Search for the cell housing the specified text and yield its [x, y] center coordinate. 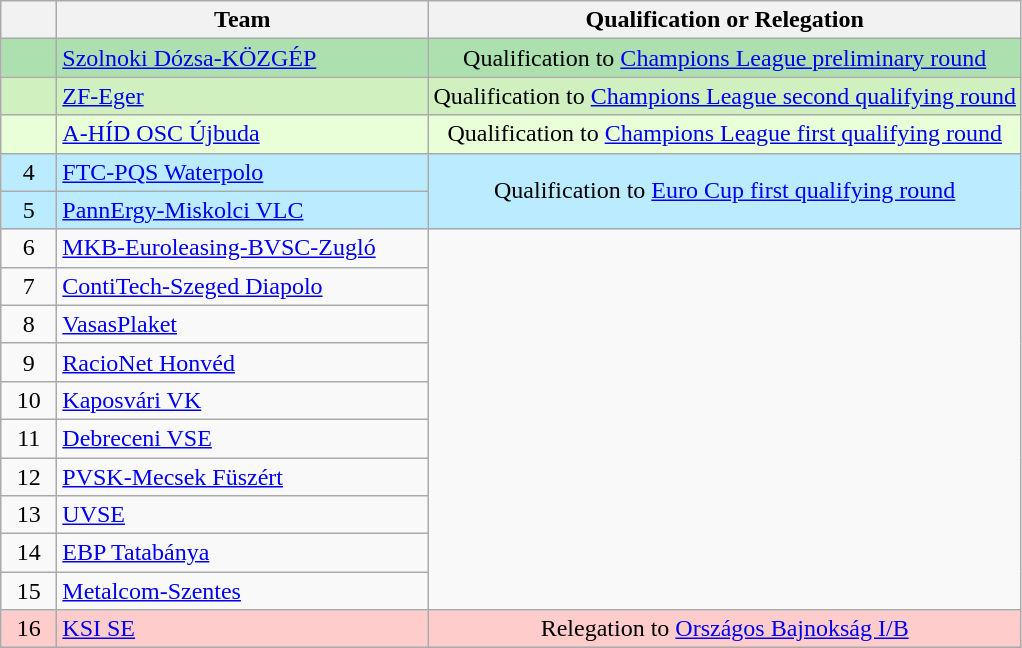
Szolnoki Dózsa-KÖZGÉP [242, 58]
Qualification or Relegation [725, 20]
Team [242, 20]
8 [29, 324]
FTC-PQS Waterpolo [242, 172]
16 [29, 629]
Qualification to Champions League preliminary round [725, 58]
Kaposvári VK [242, 400]
Qualification to Euro Cup first qualifying round [725, 191]
10 [29, 400]
PannErgy-Miskolci VLC [242, 210]
Debreceni VSE [242, 438]
6 [29, 248]
15 [29, 591]
RacioNet Honvéd [242, 362]
A-HÍD OSC Újbuda [242, 134]
UVSE [242, 515]
7 [29, 286]
PVSK-Mecsek Füszért [242, 477]
Qualification to Champions League second qualifying round [725, 96]
MKB-Euroleasing-BVSC-Zugló [242, 248]
12 [29, 477]
ContiTech-Szeged Diapolo [242, 286]
ZF-Eger [242, 96]
Relegation to Országos Bajnokság I/B [725, 629]
Metalcom-Szentes [242, 591]
5 [29, 210]
Qualification to Champions League first qualifying round [725, 134]
13 [29, 515]
14 [29, 553]
4 [29, 172]
9 [29, 362]
KSI SE [242, 629]
VasasPlaket [242, 324]
11 [29, 438]
EBP Tatabánya [242, 553]
